Scan for the cell matching the given text and deliver its (x, y) coordinate at center. 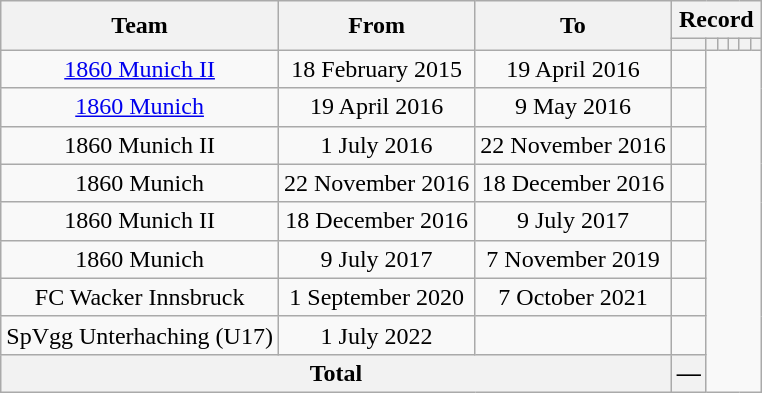
FC Wacker Innsbruck (140, 297)
1 September 2020 (376, 297)
Total (336, 373)
SpVgg Unterhaching (U17) (140, 335)
Team (140, 26)
Record (716, 20)
7 October 2021 (573, 297)
7 November 2019 (573, 259)
To (573, 26)
1 July 2022 (376, 335)
18 February 2015 (376, 69)
1 July 2016 (376, 145)
9 May 2016 (573, 107)
— (688, 373)
From (376, 26)
